Provide the [x, y] coordinate of the cell's center where the given text is located.  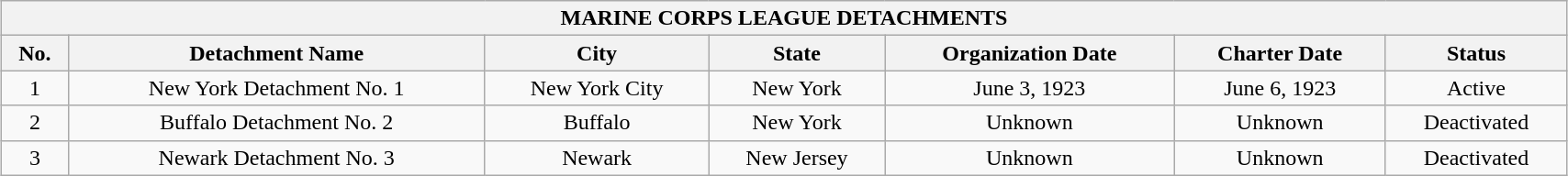
Detachment Name [276, 53]
New Jersey [797, 158]
State [797, 53]
Active [1476, 88]
2 [35, 123]
No. [35, 53]
June 3, 1923 [1030, 88]
Charter Date [1280, 53]
June 6, 1923 [1280, 88]
Organization Date [1030, 53]
Status [1476, 53]
MARINE CORPS LEAGUE DETACHMENTS [784, 18]
Buffalo [597, 123]
City [597, 53]
3 [35, 158]
Buffalo Detachment No. 2 [276, 123]
New York Detachment No. 1 [276, 88]
Newark Detachment No. 3 [276, 158]
1 [35, 88]
New York City [597, 88]
Newark [597, 158]
